Locate the cell with the specified text and output its (X, Y) center coordinate. 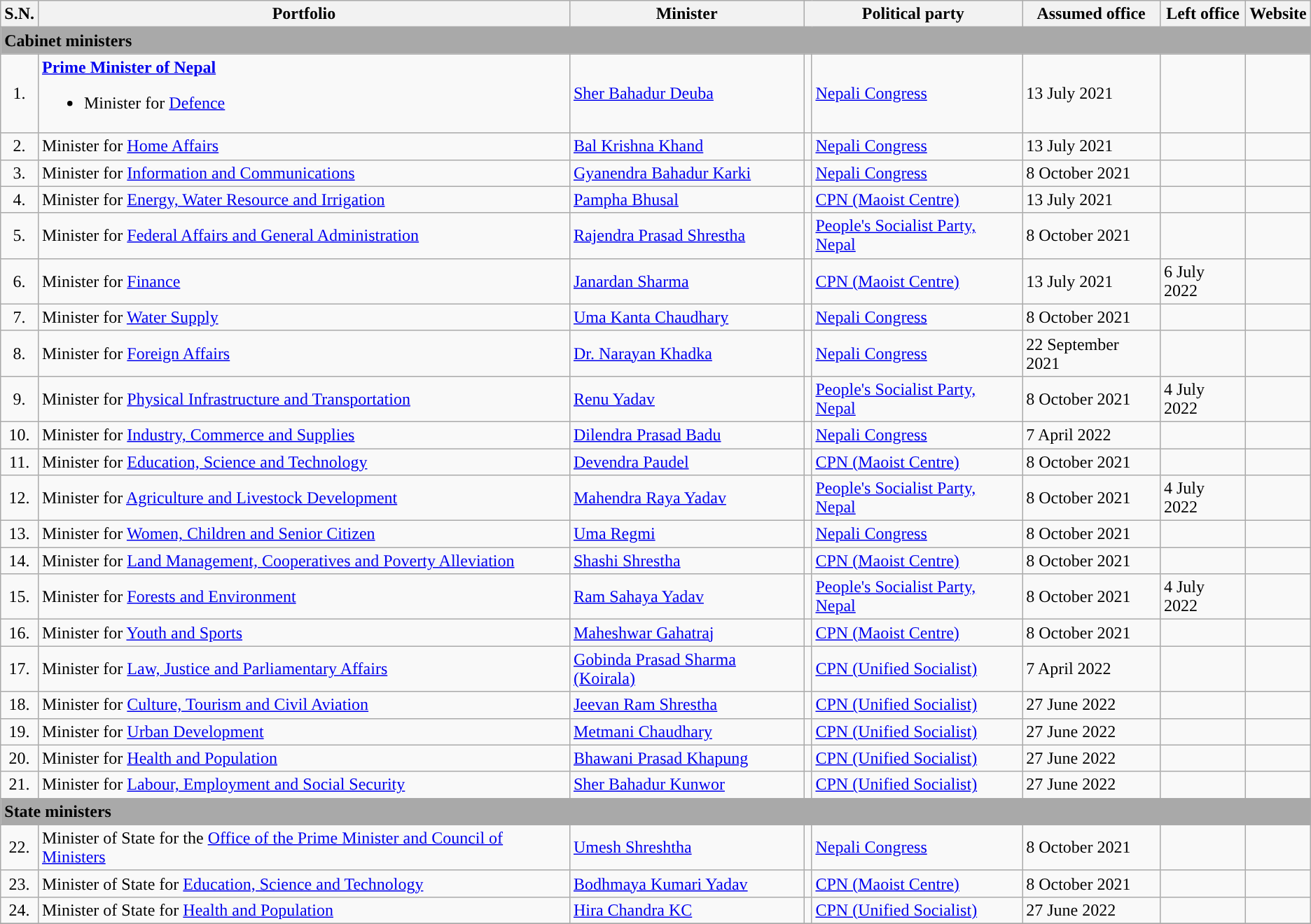
State ministers (655, 811)
Sher Bahadur Deuba (686, 94)
Janardan Sharma (686, 281)
19. (20, 731)
Gyanendra Bahadur Karki (686, 173)
Metmani Chaudhary (686, 731)
Minister for Federal Affairs and General Administration (304, 235)
Minister for Health and Population (304, 758)
Minister for Physical Infrastructure and Transportation (304, 399)
Prime Minister of NepalMinister for Defence (304, 94)
22. (20, 847)
Sher Bahadur Kunwor (686, 785)
3. (20, 173)
Minister of State for Education, Science and Technology (304, 883)
Minister for Culture, Tourism and Civil Aviation (304, 705)
20. (20, 758)
14. (20, 561)
Assumed office (1091, 14)
15. (20, 596)
Minister for Foreign Affairs (304, 353)
21. (20, 785)
12. (20, 498)
Umesh Shreshtha (686, 847)
Minister for Water Supply (304, 317)
Uma Kanta Chaudhary (686, 317)
9. (20, 399)
Minister for Education, Science and Technology (304, 461)
22 September 2021 (1091, 353)
5. (20, 235)
10. (20, 435)
Rajendra Prasad Shrestha (686, 235)
1. (20, 94)
Bhawani Prasad Khapung (686, 758)
7. (20, 317)
Hira Chandra KC (686, 910)
Minister for Youth and Sports (304, 633)
Minister for Energy, Water Resource and Irrigation (304, 199)
Mahendra Raya Yadav (686, 498)
Minister for Agriculture and Livestock Development (304, 498)
Uma Regmi (686, 534)
Minister for Women, Children and Senior Citizen (304, 534)
Bal Krishna Khand (686, 146)
Minister for Law, Justice and Parliamentary Affairs (304, 669)
Gobinda Prasad Sharma (Koirala) (686, 669)
2. (20, 146)
Dr. Narayan Khadka (686, 353)
Minister for Land Management, Cooperatives and Poverty Alleviation (304, 561)
S.N. (20, 14)
Minister for Information and Communications (304, 173)
Minister of State for Health and Population (304, 910)
24. (20, 910)
6 July 2022 (1202, 281)
Cabinet ministers (655, 41)
8. (20, 353)
Minister for Urban Development (304, 731)
Jeevan Ram Shrestha (686, 705)
Minister for Home Affairs (304, 146)
Renu Yadav (686, 399)
Left office (1202, 14)
6. (20, 281)
Devendra Paudel (686, 461)
18. (20, 705)
Website (1278, 14)
Dilendra Prasad Badu (686, 435)
17. (20, 669)
23. (20, 883)
Maheshwar Gahatraj (686, 633)
Portfolio (304, 14)
Minister for Labour, Employment and Social Security (304, 785)
Ram Sahaya Yadav (686, 596)
Pampha Bhusal (686, 199)
Minister (686, 14)
Bodhmaya Kumari Yadav (686, 883)
Shashi Shrestha (686, 561)
Minister for Industry, Commerce and Supplies (304, 435)
4. (20, 199)
11. (20, 461)
Minister of State for the Office of the Prime Minister and Council of Ministers (304, 847)
Minister for Forests and Environment (304, 596)
Political party (913, 14)
13. (20, 534)
Minister for Finance (304, 281)
16. (20, 633)
